Find where the given text appears and provide that cell's center as (X, Y) coordinate. 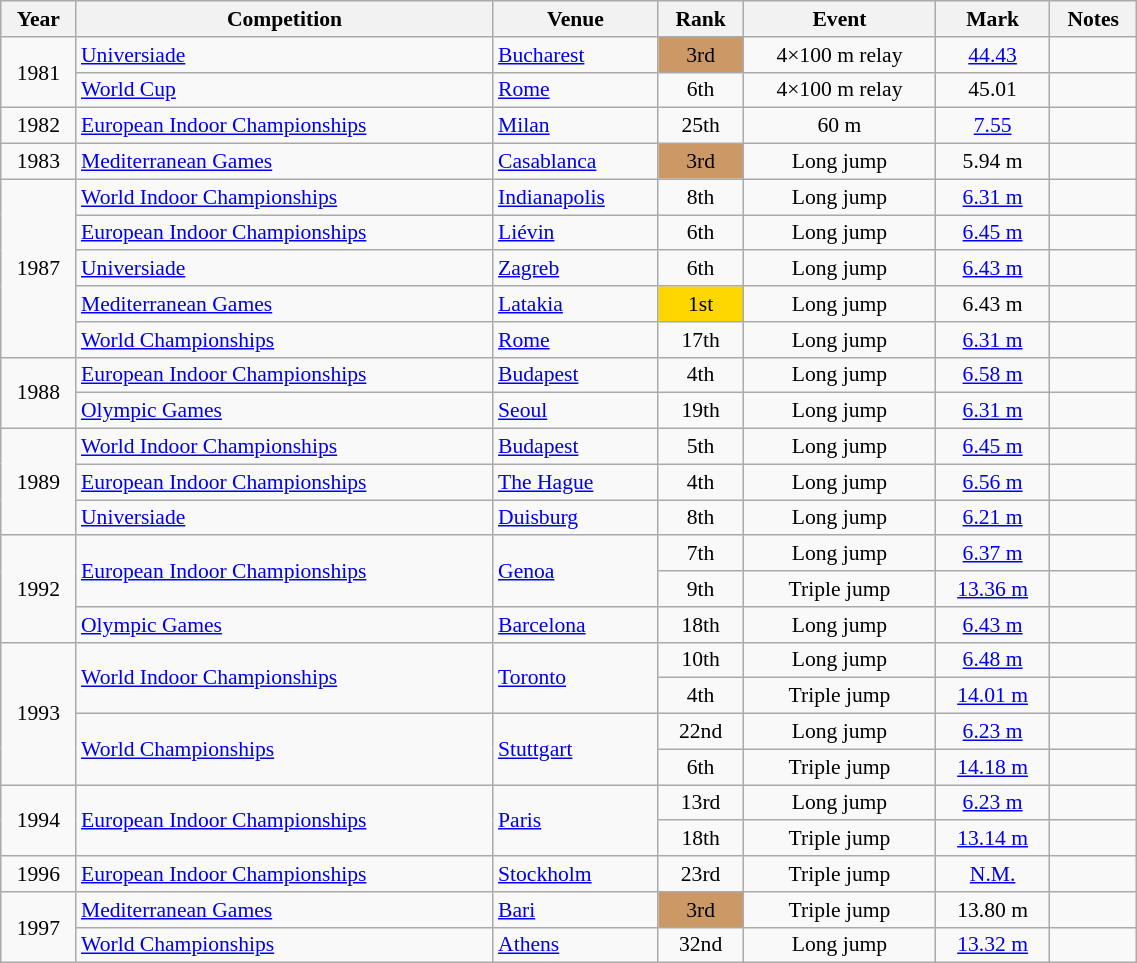
1989 (38, 482)
Liévin (576, 233)
Stockholm (576, 874)
Genoa (576, 572)
1988 (38, 392)
14.01 m (993, 696)
17th (700, 340)
22nd (700, 732)
Notes (1094, 19)
1992 (38, 590)
1st (700, 304)
44.43 (993, 55)
Bucharest (576, 55)
32nd (700, 945)
Mark (993, 19)
9th (700, 589)
5th (700, 447)
Casablanca (576, 162)
Latakia (576, 304)
7.55 (993, 126)
1982 (38, 126)
Seoul (576, 411)
Venue (576, 19)
14.18 m (993, 767)
7th (700, 554)
Athens (576, 945)
Bari (576, 910)
Event (839, 19)
6.56 m (993, 482)
1993 (38, 713)
13.14 m (993, 839)
Competition (284, 19)
Duisburg (576, 518)
Zagreb (576, 269)
Paris (576, 820)
45.01 (993, 90)
13rd (700, 803)
6.37 m (993, 554)
1996 (38, 874)
The Hague (576, 482)
6.58 m (993, 375)
13.80 m (993, 910)
World Cup (284, 90)
13.36 m (993, 589)
1997 (38, 928)
1981 (38, 72)
Toronto (576, 678)
5.94 m (993, 162)
13.32 m (993, 945)
Year (38, 19)
6.48 m (993, 660)
Indianapolis (576, 197)
Rank (700, 19)
1994 (38, 820)
6.21 m (993, 518)
Milan (576, 126)
1983 (38, 162)
N.M. (993, 874)
Stuttgart (576, 750)
Barcelona (576, 625)
23rd (700, 874)
1987 (38, 268)
25th (700, 126)
60 m (839, 126)
10th (700, 660)
19th (700, 411)
